Return the [X, Y] coordinate for the center point of the cell that contains the specified text.  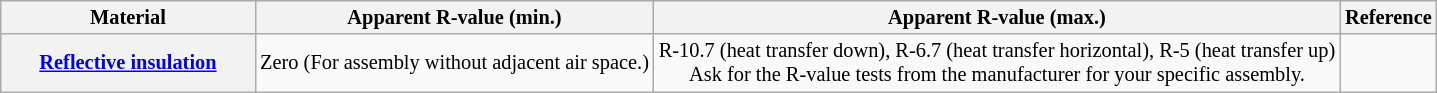
Apparent R-value (max.) [997, 17]
Reflective insulation [128, 63]
Material [128, 17]
Apparent R-value (min.) [454, 17]
Reference [1388, 17]
Zero (For assembly without adjacent air space.) [454, 63]
